For the text-containing cell, return its midpoint in (x, y) coordinate format. 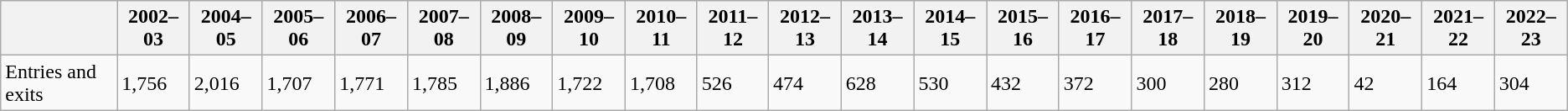
1,707 (298, 82)
2007–08 (444, 29)
2021–22 (1459, 29)
2017–18 (1168, 29)
280 (1241, 82)
474 (806, 82)
312 (1313, 82)
2,016 (226, 82)
2015–16 (1024, 29)
Entries and exits (59, 82)
2020–21 (1385, 29)
2022–23 (1531, 29)
530 (950, 82)
2006–07 (372, 29)
372 (1096, 82)
2010–11 (661, 29)
628 (878, 82)
2018–19 (1241, 29)
2009–10 (590, 29)
2002–03 (154, 29)
2011–12 (732, 29)
1,785 (444, 82)
2016–17 (1096, 29)
2005–06 (298, 29)
1,771 (372, 82)
432 (1024, 82)
1,756 (154, 82)
1,708 (661, 82)
164 (1459, 82)
2012–13 (806, 29)
2019–20 (1313, 29)
1,886 (516, 82)
526 (732, 82)
2013–14 (878, 29)
300 (1168, 82)
2014–15 (950, 29)
2004–05 (226, 29)
304 (1531, 82)
42 (1385, 82)
2008–09 (516, 29)
1,722 (590, 82)
